Extract the (X, Y) coordinate from the center of the cell holding the provided text.  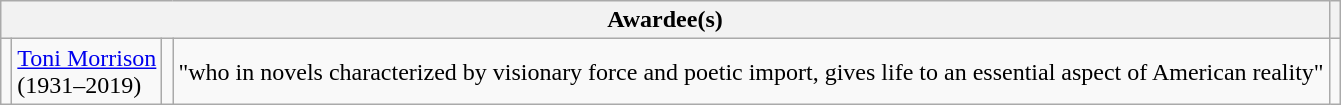
Awardee(s) (665, 20)
"who in novels characterized by visionary force and poetic import, gives life to an essential aspect of American reality" (751, 72)
Toni Morrison(1931–2019) (87, 72)
